Extract the [X, Y] coordinate from the center of the cell holding the provided text.  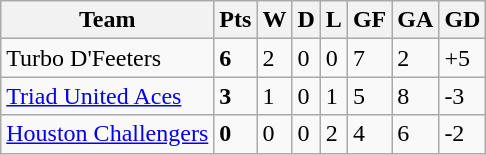
Team [108, 20]
Pts [236, 20]
Houston Challengers [108, 134]
Turbo D'Feeters [108, 58]
GF [369, 20]
L [334, 20]
4 [369, 134]
D [306, 20]
-3 [462, 96]
+5 [462, 58]
Triad United Aces [108, 96]
GD [462, 20]
8 [416, 96]
W [274, 20]
-2 [462, 134]
5 [369, 96]
3 [236, 96]
GA [416, 20]
7 [369, 58]
